Detect which cell encompasses the target text, then output its (X, Y) center coordinate. 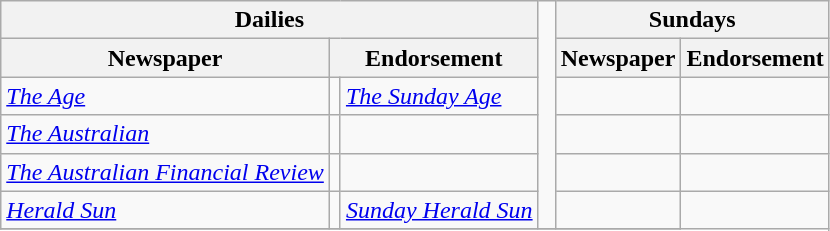
The Australian Financial Review (166, 172)
Sundays (692, 20)
Dailies (270, 20)
The Age (166, 96)
Herald Sun (166, 210)
The Sunday Age (439, 96)
The Australian (166, 134)
Sunday Herald Sun (439, 210)
